Provide the (x, y) coordinate of the cell's center where the given text is located.  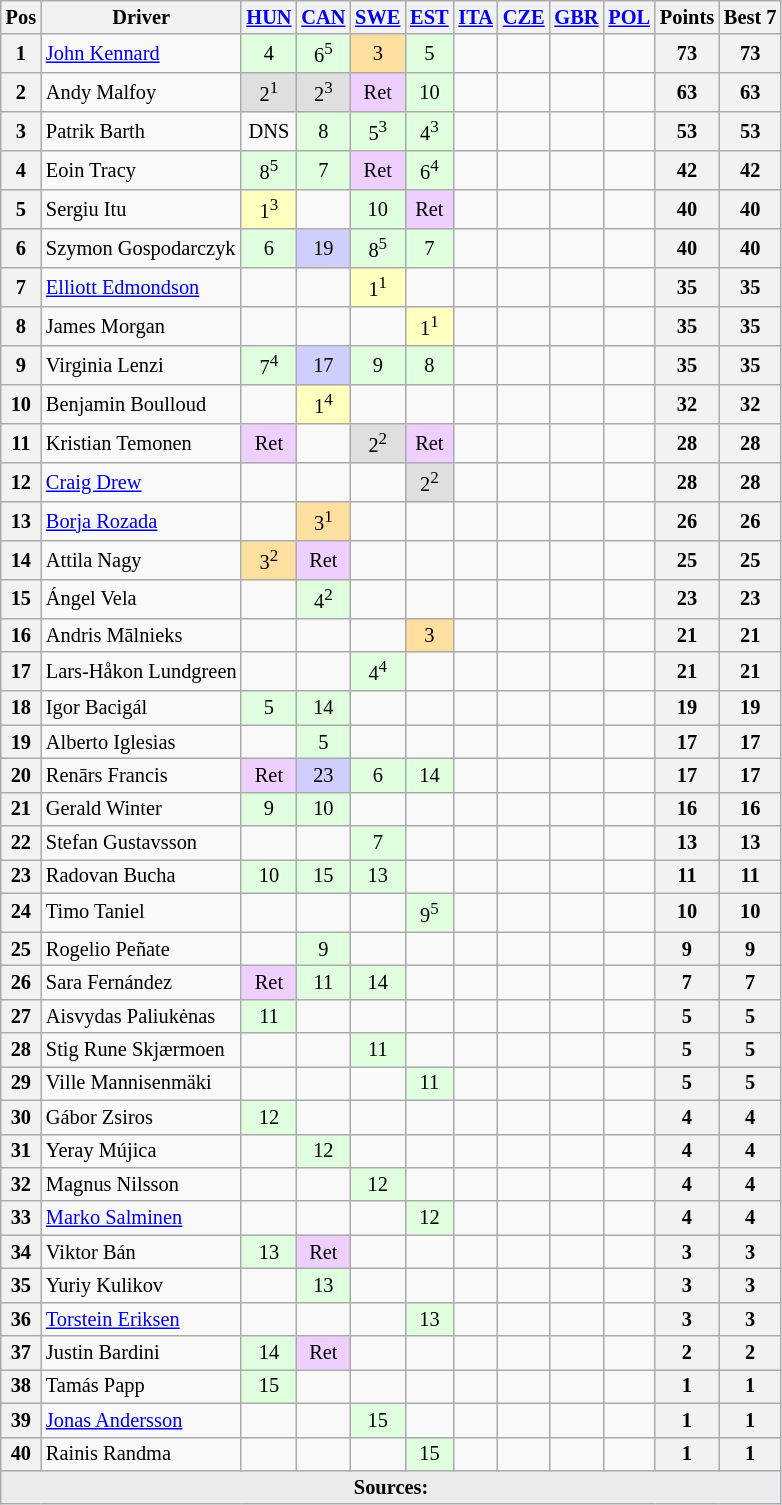
Andris Mālnieks (141, 635)
33 (21, 1218)
65 (323, 54)
Renārs Francis (141, 775)
Gábor Zsiros (141, 1117)
24 (21, 912)
Lars-Håkon Lundgreen (141, 672)
Magnus Nilsson (141, 1184)
Sara Fernández (141, 982)
18 (21, 708)
GBR (576, 17)
Szymon Gospodarczyk (141, 248)
30 (21, 1117)
Eoin Tracy (141, 170)
95 (429, 912)
DNS (268, 132)
CAN (323, 17)
Patrik Barth (141, 132)
Driver (141, 17)
Ville Mannisenmäki (141, 1083)
Virginia Lenzi (141, 366)
64 (429, 170)
Igor Bacigál (141, 708)
Radovan Bucha (141, 876)
Best 7 (750, 17)
37 (21, 1353)
43 (429, 132)
Yeray Mújica (141, 1151)
Andy Malfoy (141, 92)
CZE (524, 17)
EST (429, 17)
Ángel Vela (141, 598)
Tamás Papp (141, 1386)
38 (21, 1386)
SWE (378, 17)
Justin Bardini (141, 1353)
Marko Salminen (141, 1218)
Viktor Bán (141, 1252)
39 (21, 1420)
Sources: (392, 1487)
Jonas Andersson (141, 1420)
20 (21, 775)
Sergiu Itu (141, 210)
Stefan Gustavsson (141, 843)
Aisvydas Paliukėnas (141, 1016)
Points (687, 17)
HUN (268, 17)
John Kennard (141, 54)
34 (21, 1252)
Benjamin Boulloud (141, 404)
Rainis Randma (141, 1454)
29 (21, 1083)
Rogelio Peñate (141, 949)
36 (21, 1319)
27 (21, 1016)
Gerald Winter (141, 809)
ITA (475, 17)
Craig Drew (141, 482)
Elliott Edmondson (141, 288)
Stig Rune Skjærmoen (141, 1050)
Yuriy Kulikov (141, 1285)
74 (268, 366)
Attila Nagy (141, 560)
Borja Rozada (141, 520)
44 (378, 672)
Timo Taniel (141, 912)
Kristian Temonen (141, 444)
Torstein Eriksen (141, 1319)
Alberto Iglesias (141, 742)
James Morgan (141, 326)
POL (629, 17)
Pos (21, 17)
